Output the (x, y) coordinate of the center of the cell containing the given text.  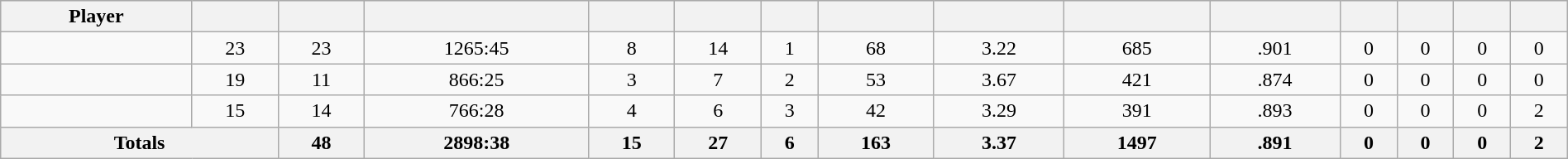
.901 (1275, 48)
3.29 (999, 111)
68 (876, 48)
11 (321, 79)
27 (718, 142)
421 (1137, 79)
48 (321, 142)
19 (235, 79)
8 (632, 48)
1265:45 (476, 48)
766:28 (476, 111)
866:25 (476, 79)
.891 (1275, 142)
.874 (1275, 79)
3.37 (999, 142)
Player (96, 17)
1497 (1137, 142)
7 (718, 79)
391 (1137, 111)
.893 (1275, 111)
53 (876, 79)
163 (876, 142)
3.22 (999, 48)
Totals (140, 142)
2898:38 (476, 142)
685 (1137, 48)
42 (876, 111)
1 (789, 48)
3.67 (999, 79)
4 (632, 111)
